Search for the cell housing the specified text and yield its [x, y] center coordinate. 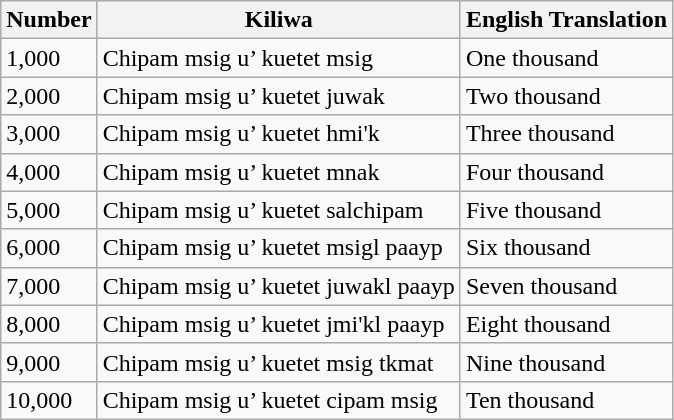
Two thousand [566, 96]
3,000 [49, 134]
Five thousand [566, 210]
One thousand [566, 58]
Number [49, 20]
English Translation [566, 20]
Chipam msig u’ kuetet msig [278, 58]
Three thousand [566, 134]
4,000 [49, 172]
Seven thousand [566, 286]
Kiliwa [278, 20]
2,000 [49, 96]
Chipam msig u’ kuetet jmi'kl paayp [278, 324]
1,000 [49, 58]
6,000 [49, 248]
Nine thousand [566, 362]
Ten thousand [566, 400]
Chipam msig u’ kuetet msig tkmat [278, 362]
Four thousand [566, 172]
Chipam msig u’ kuetet juwakl paayp [278, 286]
Chipam msig u’ kuetet hmi'k [278, 134]
Chipam msig u’ kuetet cipam msig [278, 400]
Six thousand [566, 248]
7,000 [49, 286]
Chipam msig u’ kuetet juwak [278, 96]
9,000 [49, 362]
8,000 [49, 324]
10,000 [49, 400]
5,000 [49, 210]
Chipam msig u’ kuetet msigl paayp [278, 248]
Chipam msig u’ kuetet salchipam [278, 210]
Eight thousand [566, 324]
Chipam msig u’ kuetet mnak [278, 172]
